Identify which cell holds the provided text, then report its [x, y] central coordinate. 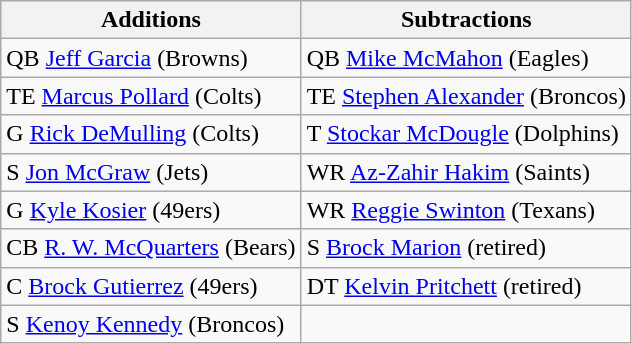
T Stockar McDougle (Dolphins) [466, 134]
S Kenoy Kennedy (Broncos) [151, 324]
G Rick DeMulling (Colts) [151, 134]
TE Marcus Pollard (Colts) [151, 96]
WR Reggie Swinton (Texans) [466, 210]
QB Mike McMahon (Eagles) [466, 58]
G Kyle Kosier (49ers) [151, 210]
TE Stephen Alexander (Broncos) [466, 96]
S Jon McGraw (Jets) [151, 172]
Additions [151, 20]
WR Az-Zahir Hakim (Saints) [466, 172]
DT Kelvin Pritchett (retired) [466, 286]
S Brock Marion (retired) [466, 248]
QB Jeff Garcia (Browns) [151, 58]
CB R. W. McQuarters (Bears) [151, 248]
Subtractions [466, 20]
C Brock Gutierrez (49ers) [151, 286]
